Search for the cell housing the specified text and yield its (x, y) center coordinate. 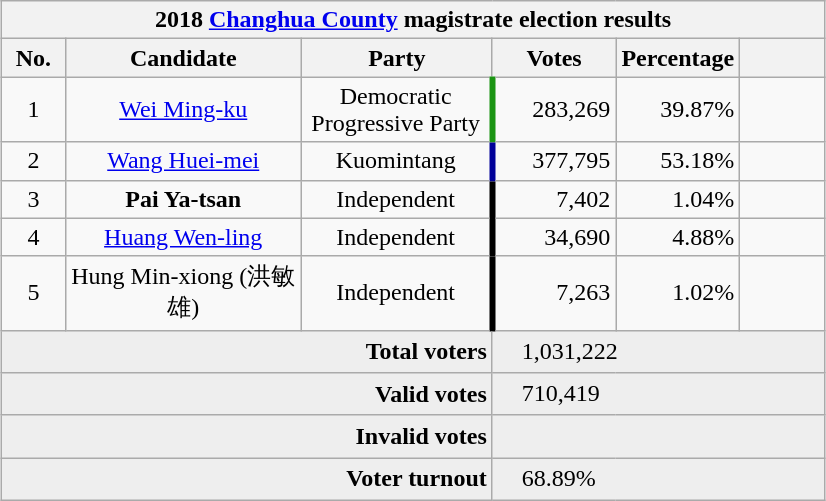
34,690 (554, 237)
3 (34, 199)
Candidate (183, 58)
283,269 (554, 110)
1 (34, 110)
Wei Ming-ku (183, 110)
Kuomintang (396, 161)
39.87% (678, 110)
Hung Min-xiong (洪敏雄) (183, 293)
7,263 (554, 293)
53.18% (678, 161)
Total voters (248, 352)
Huang Wen-ling (183, 237)
No. (34, 58)
Percentage (678, 58)
2 (34, 161)
Invalid votes (248, 436)
Wang Huei-mei (183, 161)
7,402 (554, 199)
5 (34, 293)
377,795 (554, 161)
2018 Changhua County magistrate election results (414, 20)
1.04% (678, 199)
Valid votes (248, 394)
Party (396, 58)
Democratic Progressive Party (396, 110)
68.89% (658, 480)
4.88% (678, 237)
1.02% (678, 293)
4 (34, 237)
Pai Ya-tsan (183, 199)
1,031,222 (658, 352)
710,419 (658, 394)
Voter turnout (248, 480)
Votes (554, 58)
